Return [x, y] of the center of cell containing provided text 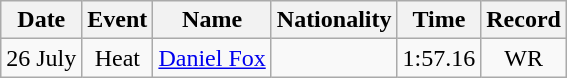
WR [524, 58]
Nationality [334, 20]
Heat [118, 58]
Name [212, 20]
Date [42, 20]
Time [439, 20]
Event [118, 20]
Daniel Fox [212, 58]
1:57.16 [439, 58]
Record [524, 20]
26 July [42, 58]
